Find where the given text appears and provide that cell's center as (x, y) coordinate. 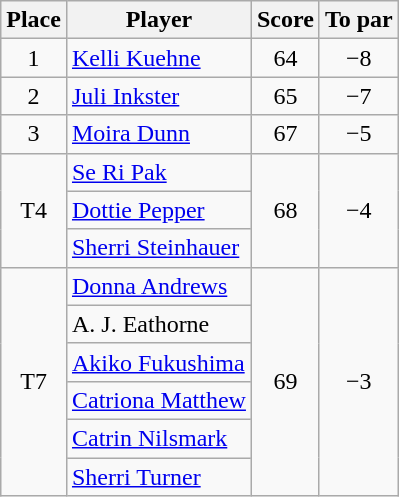
Kelli Kuehne (158, 58)
T7 (34, 381)
To par (358, 20)
67 (285, 134)
2 (34, 96)
−4 (358, 210)
T4 (34, 210)
Catriona Matthew (158, 400)
Sherri Steinhauer (158, 248)
Sherri Turner (158, 477)
Donna Andrews (158, 286)
64 (285, 58)
Place (34, 20)
A. J. Eathorne (158, 324)
−3 (358, 381)
65 (285, 96)
Player (158, 20)
3 (34, 134)
Catrin Nilsmark (158, 438)
Se Ri Pak (158, 172)
Akiko Fukushima (158, 362)
Score (285, 20)
−8 (358, 58)
Dottie Pepper (158, 210)
−7 (358, 96)
Juli Inkster (158, 96)
68 (285, 210)
69 (285, 381)
−5 (358, 134)
Moira Dunn (158, 134)
1 (34, 58)
